Scan for the cell matching the given text and deliver its [X, Y] coordinate at center. 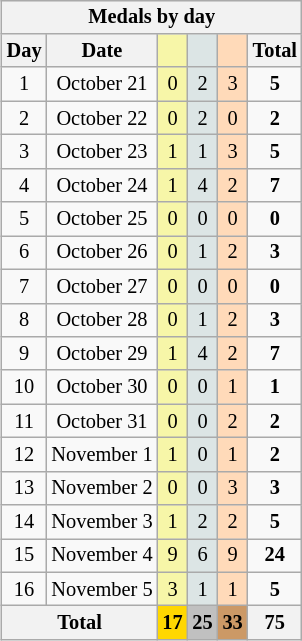
Medals by day [152, 17]
November 3 [102, 522]
12 [24, 455]
November 2 [102, 488]
24 [275, 556]
10 [24, 387]
15 [24, 556]
8 [24, 320]
October 26 [102, 253]
11 [24, 421]
October 30 [102, 387]
October 29 [102, 354]
75 [275, 623]
October 23 [102, 152]
October 22 [102, 118]
25 [203, 623]
November 4 [102, 556]
October 28 [102, 320]
14 [24, 522]
October 31 [102, 421]
13 [24, 488]
October 24 [102, 185]
October 27 [102, 286]
October 25 [102, 219]
17 [172, 623]
Date [102, 51]
Day [24, 51]
November 1 [102, 455]
November 5 [102, 589]
16 [24, 589]
October 21 [102, 84]
33 [233, 623]
